Find where the given text appears and provide that cell's center as [X, Y] coordinate. 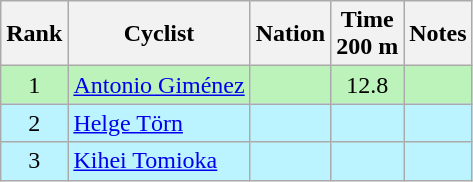
Time200 m [368, 34]
Kihei Tomioka [159, 161]
1 [34, 85]
3 [34, 161]
Antonio Giménez [159, 85]
Notes [438, 34]
Cyclist [159, 34]
Rank [34, 34]
Helge Törn [159, 123]
2 [34, 123]
Nation [290, 34]
12.8 [368, 85]
